Return the (x, y) coordinate for the center point of the cell that contains the specified text.  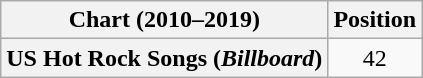
42 (375, 58)
Chart (2010–2019) (164, 20)
US Hot Rock Songs (Billboard) (164, 58)
Position (375, 20)
